Output the [x, y] coordinate of the center of the cell containing the given text.  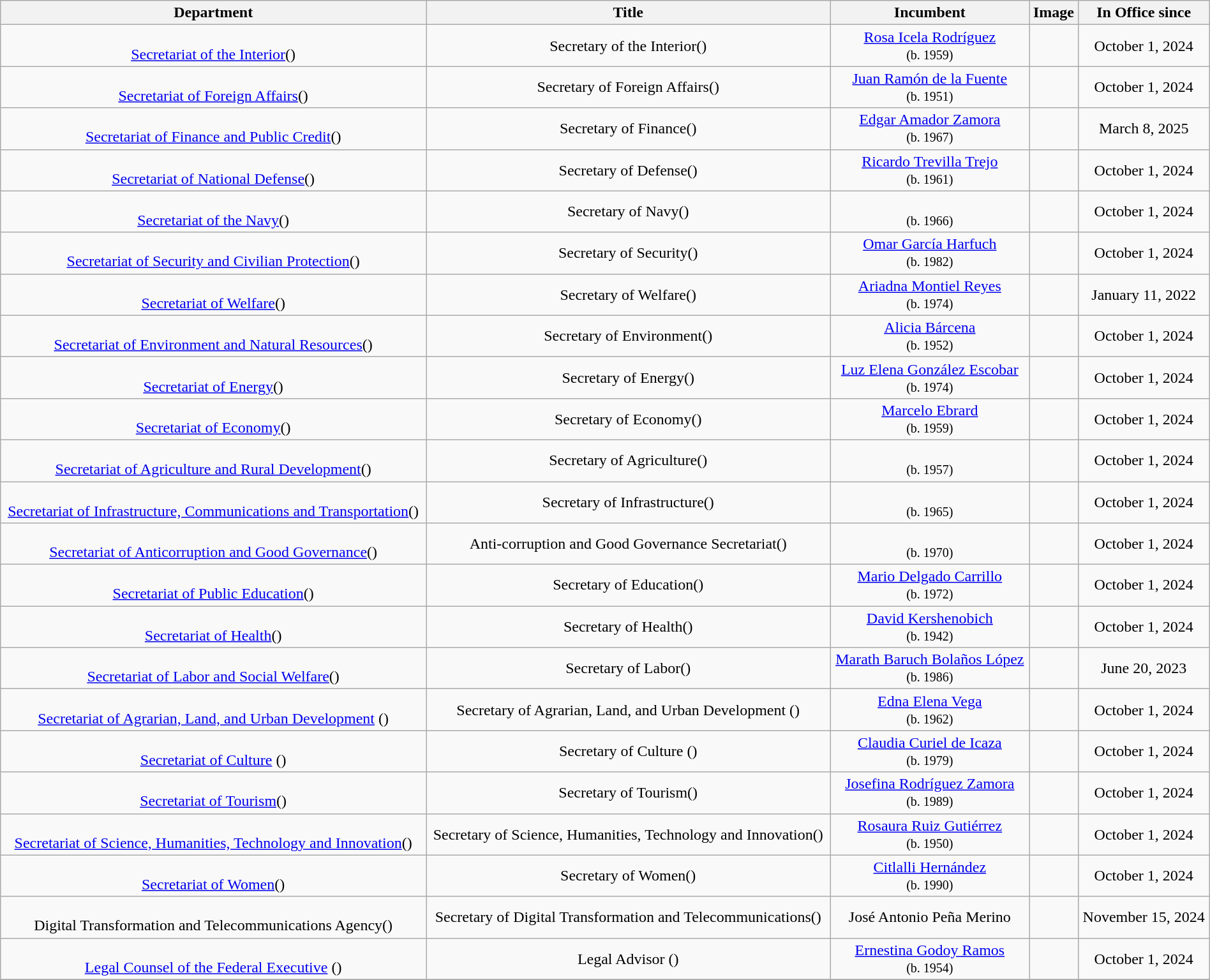
Secretariat of the Interior() [213, 46]
Ernestina Godoy Ramos(b. 1954) [930, 958]
Secretariat of Environment and Natural Resources() [213, 336]
Secretary of Economy() [628, 419]
Ariadna Montiel Reyes(b. 1974) [930, 295]
Mario Delgado Carrillo(b. 1972) [930, 586]
Secretariat of Labor and Social Welfare() [213, 669]
Marath Baruch Bolaños López(b. 1986) [930, 669]
Secretary of Welfare() [628, 295]
Secretary of Finance() [628, 129]
Secretary of Women() [628, 875]
Secretariat of Welfare() [213, 295]
Secretary of Science, Humanities, Technology and Innovation() [628, 835]
Image [1054, 13]
Secretariat of National Defense() [213, 170]
Omar García Harfuch(b. 1982) [930, 253]
Secretary of Culture () [628, 752]
Secretariat of the Navy() [213, 212]
Secretary of the Interior() [628, 46]
March 8, 2025 [1144, 129]
Secretariat of Women() [213, 875]
Juan Ramón de la Fuente(b. 1951) [930, 87]
(b. 1970) [930, 544]
January 11, 2022 [1144, 295]
Anti-corruption and Good Governance Secretariat() [628, 544]
Secretariat of Foreign Affairs() [213, 87]
(b. 1965) [930, 501]
Legal Advisor () [628, 958]
Edna Elena Vega(b. 1962) [930, 709]
David Kershenobich(b. 1942) [930, 627]
(b. 1966) [930, 212]
Secretariat of Security and Civilian Protection() [213, 253]
Alicia Bárcena(b. 1952) [930, 336]
Secretary of Agrarian, Land, and Urban Development () [628, 709]
Secretariat of Agriculture and Rural Development() [213, 461]
Legal Counsel of the Federal Executive () [213, 958]
Claudia Curiel de Icaza(b. 1979) [930, 752]
Secretariat of Energy() [213, 378]
Secretariat of Infrastructure, Communications and Transportation() [213, 501]
Edgar Amador Zamora(b. 1967) [930, 129]
Secretariat of Science, Humanities, Technology and Innovation() [213, 835]
Secretary of Digital Transformation and Telecommunications() [628, 917]
Marcelo Ebrard(b. 1959) [930, 419]
Digital Transformation and Telecommunications Agency() [213, 917]
(b. 1957) [930, 461]
Secretary of Infrastructure() [628, 501]
Secretary of Energy() [628, 378]
Secretariat of Anticorruption and Good Governance() [213, 544]
Secretariat of Agrarian, Land, and Urban Development () [213, 709]
Citlalli Hernández(b. 1990) [930, 875]
Josefina Rodríguez Zamora(b. 1989) [930, 792]
Luz Elena González Escobar(b. 1974) [930, 378]
Secretary of Health() [628, 627]
Secretary of Tourism() [628, 792]
Incumbent [930, 13]
Secretariat of Public Education() [213, 586]
Secretary of Labor() [628, 669]
Secretariat of Tourism() [213, 792]
Department [213, 13]
Secretary of Agriculture() [628, 461]
In Office since [1144, 13]
Secretariat of Health() [213, 627]
Secretariat of Finance and Public Credit() [213, 129]
Rosaura Ruiz Gutiérrez(b. 1950) [930, 835]
Ricardo Trevilla Trejo(b. 1961) [930, 170]
Secretary of Foreign Affairs() [628, 87]
Secretary of Navy() [628, 212]
June 20, 2023 [1144, 669]
Secretary of Environment() [628, 336]
Secretary of Defense() [628, 170]
Secretariat of Culture () [213, 752]
Rosa Icela Rodríguez(b. 1959) [930, 46]
José Antonio Peña Merino [930, 917]
November 15, 2024 [1144, 917]
Title [628, 13]
Secretary of Education() [628, 586]
Secretary of Security() [628, 253]
Secretariat of Economy() [213, 419]
